Search for the cell housing the specified text and yield its [X, Y] center coordinate. 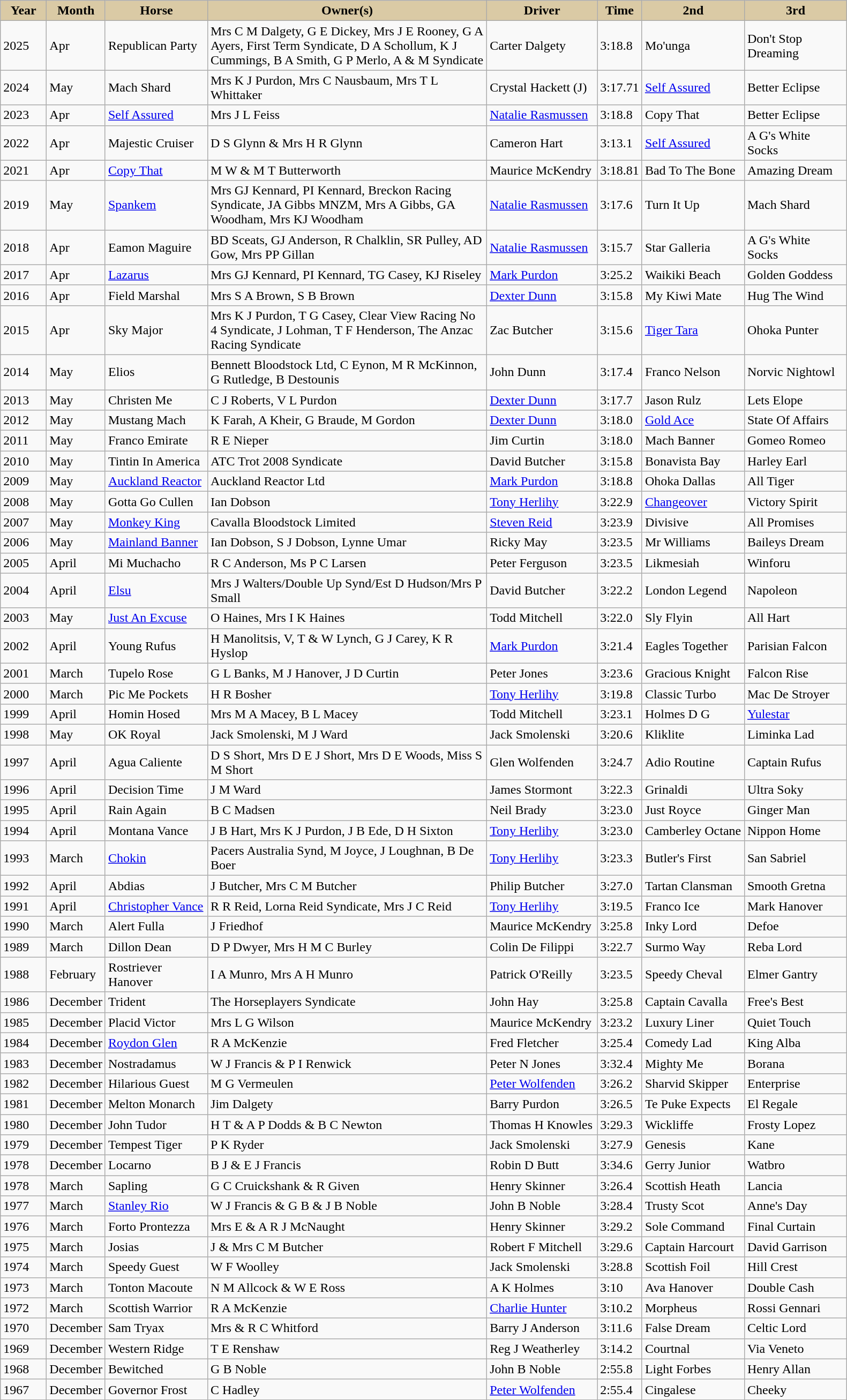
Christopher Vance [156, 906]
Jack Smolenski, M J Ward [347, 734]
Auckland Reactor Ltd [347, 481]
Via Veneto [795, 1349]
Mighty Me [693, 1063]
2002 [24, 646]
3:32.4 [620, 1063]
3:18.81 [620, 170]
3:23.2 [620, 1022]
3:17.6 [620, 205]
3rd [795, 11]
Captain Rufus [795, 762]
Franco Emirate [156, 441]
Crystal Hackett (J) [542, 88]
B J & E J Francis [347, 1165]
Kliklite [693, 734]
Ginger Man [795, 810]
3:22.2 [620, 590]
3:26.2 [620, 1083]
Mach Banner [693, 441]
1993 [24, 858]
Divisive [693, 522]
Owner(s) [347, 11]
Ricky May [542, 543]
Baileys Dream [795, 543]
Quiet Touch [795, 1022]
3:25.4 [620, 1043]
Ian Dobson [347, 502]
2016 [24, 295]
Nostradamus [156, 1063]
Time [620, 11]
Field Marshal [156, 295]
Mrs GJ Kennard, PI Kennard, TG Casey, KJ Riseley [347, 275]
Just An Excuse [156, 618]
1990 [24, 927]
Holmes D G [693, 714]
Horse [156, 11]
Scottish Heath [693, 1186]
Ohoka Punter [795, 330]
Defoe [795, 927]
3:23.6 [620, 673]
2001 [24, 673]
Gotta Go Cullen [156, 502]
1992 [24, 886]
Speedy Guest [156, 1267]
1980 [24, 1124]
All Promises [795, 522]
H Manolitsis, V, T & W Lynch, G J Carey, K R Hyslop [347, 646]
R E Nieper [347, 441]
2021 [24, 170]
Genesis [693, 1145]
2015 [24, 330]
Agua Caliente [156, 762]
Fred Fletcher [542, 1043]
Turn It Up [693, 205]
1976 [24, 1226]
Month [76, 11]
Philip Butcher [542, 886]
Barry J Anderson [542, 1328]
Homin Hosed [156, 714]
Star Galleria [693, 247]
1972 [24, 1308]
J M Ward [347, 790]
Hill Crest [795, 1267]
Charlie Hunter [542, 1308]
Mrs M A Macey, B L Macey [347, 714]
Tempest Tiger [156, 1145]
Classic Turbo [693, 694]
Steven Reid [542, 522]
Robin D Butt [542, 1165]
3:11.6 [620, 1328]
My Kiwi Mate [693, 295]
ATC Trot 2008 Syndicate [347, 461]
Mo'unga [693, 46]
Mi Muchacho [156, 563]
Camberley Octane [693, 831]
Neil Brady [542, 810]
1981 [24, 1104]
3:22.0 [620, 618]
H T & A P Dodds & B C Newton [347, 1124]
Elmer Gantry [795, 975]
Rostriever Hanover [156, 975]
T E Renshaw [347, 1349]
2017 [24, 275]
3:17.4 [620, 372]
Bad To The Bone [693, 170]
Grinaldi [693, 790]
3:27.0 [620, 886]
Kane [795, 1145]
Enterprise [795, 1083]
Speedy Cheval [693, 975]
3:22.3 [620, 790]
3:26.4 [620, 1186]
J Friedhof [347, 927]
2009 [24, 481]
Bennett Bloodstock Ltd, C Eynon, M R McKinnon, G Rutledge, B Destounis [347, 372]
3:29.6 [620, 1247]
Governor Frost [156, 1389]
Mustang Mach [156, 420]
Likmesiah [693, 563]
2:55.4 [620, 1389]
1994 [24, 831]
3:23.3 [620, 858]
Roydon Glen [156, 1043]
Wickliffe [693, 1124]
Montana Vance [156, 831]
Final Curtain [795, 1226]
2003 [24, 618]
1979 [24, 1145]
Rossi Gennari [795, 1308]
Golden Goddess [795, 275]
Decision Time [156, 790]
Napoleon [795, 590]
2010 [24, 461]
C Hadley [347, 1389]
Morpheus [693, 1308]
Driver [542, 11]
2005 [24, 563]
Mrs E & A R J McNaught [347, 1226]
3:10 [620, 1288]
Majestic Cruiser [156, 142]
1996 [24, 790]
Gomeo Romeo [795, 441]
Inky Lord [693, 927]
The Horseplayers Syndicate [347, 1002]
Mrs L G Wilson [347, 1022]
P K Ryder [347, 1145]
1967 [24, 1389]
Elsu [156, 590]
Josias [156, 1247]
3:22.9 [620, 502]
B C Madsen [347, 810]
Monkey King [156, 522]
Colin De Filippi [542, 947]
Bonavista Bay [693, 461]
Rain Again [156, 810]
Liminka Lad [795, 734]
Gerry Junior [693, 1165]
El Regale [795, 1104]
1968 [24, 1369]
1998 [24, 734]
D S Short, Mrs D E J Short, Mrs D E Woods, Miss S M Short [347, 762]
W F Woolley [347, 1267]
All Hart [795, 618]
3:14.2 [620, 1349]
1969 [24, 1349]
State Of Affairs [795, 420]
San Sabriel [795, 858]
Carter Dalgety [542, 46]
Young Rufus [156, 646]
Winforu [795, 563]
Luxury Liner [693, 1022]
Zac Butcher [542, 330]
Anne's Day [795, 1206]
Jim Curtin [542, 441]
3:28.8 [620, 1267]
G B Noble [347, 1369]
2022 [24, 142]
3:15.7 [620, 247]
Mark Hanover [795, 906]
Parisian Falcon [795, 646]
Captain Harcourt [693, 1247]
Free's Best [795, 1002]
James Stormont [542, 790]
3:19.5 [620, 906]
3:21.4 [620, 646]
Cameron Hart [542, 142]
2000 [24, 694]
M G Vermeulen [347, 1083]
Just Royce [693, 810]
Melton Monarch [156, 1104]
1999 [24, 714]
2008 [24, 502]
Ian Dobson, S J Dobson, Lynne Umar [347, 543]
3:26.5 [620, 1104]
3:17.71 [620, 88]
Hilarious Guest [156, 1083]
D S Glynn & Mrs H R Glynn [347, 142]
Tiger Tara [693, 330]
1982 [24, 1083]
Forto Prontezza [156, 1226]
Reg J Weatherley [542, 1349]
London Legend [693, 590]
1991 [24, 906]
Mrs & R C Whitford [347, 1328]
Mrs K J Purdon, T G Casey, Clear View Racing No 4 Syndicate, J Lohman, T F Henderson, The Anzac Racing Syndicate [347, 330]
Frosty Lopez [795, 1124]
Eamon Maguire [156, 247]
Eagles Together [693, 646]
2025 [24, 46]
J B Hart, Mrs K J Purdon, J B Ede, D H Sixton [347, 831]
1983 [24, 1063]
3:20.6 [620, 734]
3:23.9 [620, 522]
David Garrison [795, 1247]
Adio Routine [693, 762]
False Dream [693, 1328]
Franco Nelson [693, 372]
Elios [156, 372]
Mrs S A Brown, S B Brown [347, 295]
Placid Victor [156, 1022]
3:10.2 [620, 1308]
W J Francis & P I Renwick [347, 1063]
Trident [156, 1002]
King Alba [795, 1043]
Ava Hanover [693, 1288]
Republican Party [156, 46]
Lazarus [156, 275]
1997 [24, 762]
3:27.9 [620, 1145]
3:24.7 [620, 762]
February [76, 975]
Harley Earl [795, 461]
2024 [24, 88]
Waikiki Beach [693, 275]
Patrick O'Reilly [542, 975]
Mrs C M Dalgety, G E Dickey, Mrs J E Rooney, G A Ayers, First Term Syndicate, D A Schollum, K J Cummings, B A Smith, G P Merlo, A & M Syndicate [347, 46]
O Haines, Mrs I K Haines [347, 618]
G L Banks, M J Hanover, J D Curtin [347, 673]
Reba Lord [795, 947]
Lancia [795, 1186]
All Tiger [795, 481]
Comedy Lad [693, 1043]
Jim Dalgety [347, 1104]
Alert Fulla [156, 927]
C J Roberts, V L Purdon [347, 400]
2013 [24, 400]
Bewitched [156, 1369]
Mainland Banner [156, 543]
3:22.7 [620, 947]
Cingalese [693, 1389]
Celtic Lord [795, 1328]
Gracious Knight [693, 673]
Henry Allan [795, 1369]
1975 [24, 1247]
3:34.6 [620, 1165]
Cheeky [795, 1389]
2011 [24, 441]
BD Sceats, GJ Anderson, R Chalklin, SR Pulley, AD Gow, Mrs PP Gillan [347, 247]
Sly Flyin [693, 618]
I A Munro, Mrs A H Munro [347, 975]
Don't Stop Dreaming [795, 46]
3:25.2 [620, 275]
Mrs J L Feiss [347, 115]
1974 [24, 1267]
Sole Command [693, 1226]
G C Cruickshank & R Given [347, 1186]
R C Anderson, Ms P C Larsen [347, 563]
Mr Williams [693, 543]
Light Forbes [693, 1369]
Norvic Nightowl [795, 372]
1970 [24, 1328]
Ohoka Dallas [693, 481]
Sky Major [156, 330]
Mrs K J Purdon, Mrs C Nausbaum, Mrs T L Whittaker [347, 88]
Glen Wolfenden [542, 762]
1977 [24, 1206]
Thomas H Knowles [542, 1124]
Amazing Dream [795, 170]
R R Reid, Lorna Reid Syndicate, Mrs J C Reid [347, 906]
3:23.1 [620, 714]
Robert F Mitchell [542, 1247]
Gold Ace [693, 420]
D P Dwyer, Mrs H M C Burley [347, 947]
2023 [24, 115]
Te Puke Expects [693, 1104]
2018 [24, 247]
John Hay [542, 1002]
Surmo Way [693, 947]
Butler's First [693, 858]
1989 [24, 947]
Locarno [156, 1165]
Tonton Macoute [156, 1288]
3:13.1 [620, 142]
John Dunn [542, 372]
Stanley Rio [156, 1206]
2004 [24, 590]
Double Cash [795, 1288]
W J Francis & G B & J B Noble [347, 1206]
Victory Spirit [795, 502]
Mrs GJ Kennard, PI Kennard, Breckon Racing Syndicate, JA Gibbs MNZM, Mrs A Gibbs, GA Woodham, Mrs KJ Woodham [347, 205]
Barry Purdon [542, 1104]
2014 [24, 372]
1988 [24, 975]
1986 [24, 1002]
K Farah, A Kheir, G Braude, M Gordon [347, 420]
Changeover [693, 502]
2nd [693, 11]
1985 [24, 1022]
Peter Jones [542, 673]
Captain Cavalla [693, 1002]
Sam Tryax [156, 1328]
Dillon Dean [156, 947]
Courtnal [693, 1349]
Ultra Soky [795, 790]
OK Royal [156, 734]
M W & M T Butterworth [347, 170]
A K Holmes [542, 1288]
1984 [24, 1043]
Western Ridge [156, 1349]
Auckland Reactor [156, 481]
Scottish Warrior [156, 1308]
3:28.4 [620, 1206]
2:55.8 [620, 1369]
Pacers Australia Synd, M Joyce, J Loughnan, B De Boer [347, 858]
Lets Elope [795, 400]
Nippon Home [795, 831]
Chokin [156, 858]
N M Allcock & W E Ross [347, 1288]
Peter N Jones [542, 1063]
Hug The Wind [795, 295]
1973 [24, 1288]
Franco Ice [693, 906]
Peter Ferguson [542, 563]
Cavalla Bloodstock Limited [347, 522]
J Butcher, Mrs C M Butcher [347, 886]
Jason Rulz [693, 400]
Sharvid Skipper [693, 1083]
Tartan Clansman [693, 886]
Mac De Stroyer [795, 694]
Year [24, 11]
Yulestar [795, 714]
Mrs J Walters/Double Up Synd/Est D Hudson/Mrs P Small [347, 590]
2012 [24, 420]
Scottish Foil [693, 1267]
Christen Me [156, 400]
John Tudor [156, 1124]
Smooth Gretna [795, 886]
1995 [24, 810]
2006 [24, 543]
3:15.6 [620, 330]
3:19.8 [620, 694]
Pic Me Pockets [156, 694]
Trusty Scot [693, 1206]
3:17.7 [620, 400]
Abdias [156, 886]
2019 [24, 205]
2007 [24, 522]
Spankem [156, 205]
3:29.2 [620, 1226]
Borana [795, 1063]
Watbro [795, 1165]
Tupelo Rose [156, 673]
Sapling [156, 1186]
H R Bosher [347, 694]
Falcon Rise [795, 673]
3:29.3 [620, 1124]
Tintin In America [156, 461]
J & Mrs C M Butcher [347, 1247]
